Search for the cell housing the specified text and yield its [x, y] center coordinate. 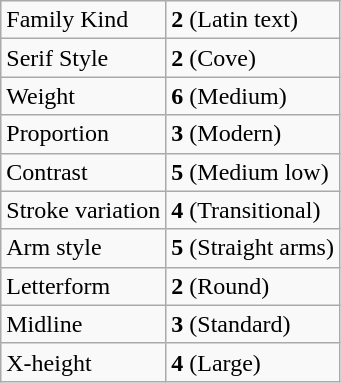
Proportion [84, 134]
5 (Straight arms) [253, 248]
X-height [84, 362]
3 (Modern) [253, 134]
Serif Style [84, 58]
Letterform [84, 286]
2 (Cove) [253, 58]
4 (Large) [253, 362]
2 (Round) [253, 286]
4 (Transitional) [253, 210]
Midline [84, 324]
3 (Standard) [253, 324]
Stroke variation [84, 210]
Arm style [84, 248]
6 (Medium) [253, 96]
5 (Medium low) [253, 172]
Family Kind [84, 20]
2 (Latin text) [253, 20]
Contrast [84, 172]
Weight [84, 96]
